Locate the cell with the specified text and output its (X, Y) center coordinate. 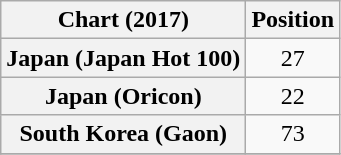
South Korea (Gaon) (124, 134)
Position (293, 20)
22 (293, 96)
Japan (Japan Hot 100) (124, 58)
73 (293, 134)
27 (293, 58)
Chart (2017) (124, 20)
Japan (Oricon) (124, 96)
